Provide the (x, y) coordinate of the cell's center where the given text is located.  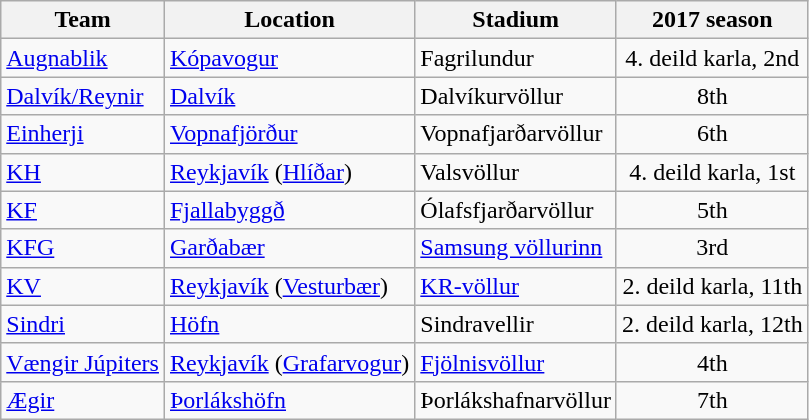
4. deild karla, 2nd (712, 58)
Höfn (289, 324)
Ægir (83, 400)
Team (83, 20)
Fjölnisvöllur (516, 362)
2. deild karla, 11th (712, 286)
Kópavogur (289, 58)
7th (712, 400)
Samsung völlurinn (516, 248)
Reykjavík (Hlíðar) (289, 172)
Sindravellir (516, 324)
Vængir Júpiters (83, 362)
Location (289, 20)
Dalvík (289, 96)
KFG (83, 248)
KV (83, 286)
KR-völlur (516, 286)
4. deild karla, 1st (712, 172)
Einherji (83, 134)
2017 season (712, 20)
Vopnafjörður (289, 134)
Dalvíkurvöllur (516, 96)
Vopnafjarðarvöllur (516, 134)
Dalvík/Reynir (83, 96)
Reykjavík (Grafarvogur) (289, 362)
Þorlákshafnarvöllur (516, 400)
Sindri (83, 324)
Augnablik (83, 58)
Fagrilundur (516, 58)
Stadium (516, 20)
Reykjavík (Vesturbær) (289, 286)
6th (712, 134)
Þorlákshöfn (289, 400)
2. deild karla, 12th (712, 324)
4th (712, 362)
Garðabær (289, 248)
Ólafsfjarðarvöllur (516, 210)
3rd (712, 248)
Fjallabyggð (289, 210)
8th (712, 96)
5th (712, 210)
KH (83, 172)
KF (83, 210)
Valsvöllur (516, 172)
